Locate the cell with the specified text and output its [x, y] center coordinate. 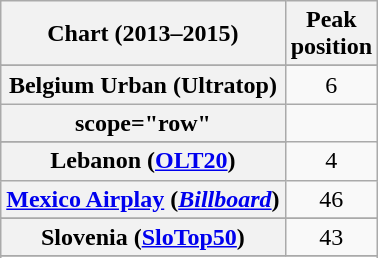
Slovenia (SloTop50) [143, 237]
scope="row" [143, 123]
Chart (2013–2015) [143, 34]
Peak position [331, 34]
Lebanon (OLT20) [143, 161]
Belgium Urban (Ultratop) [143, 85]
6 [331, 85]
4 [331, 161]
46 [331, 199]
43 [331, 237]
Mexico Airplay (Billboard) [143, 199]
